Output the (X, Y) coordinate of the center of the cell containing the given text.  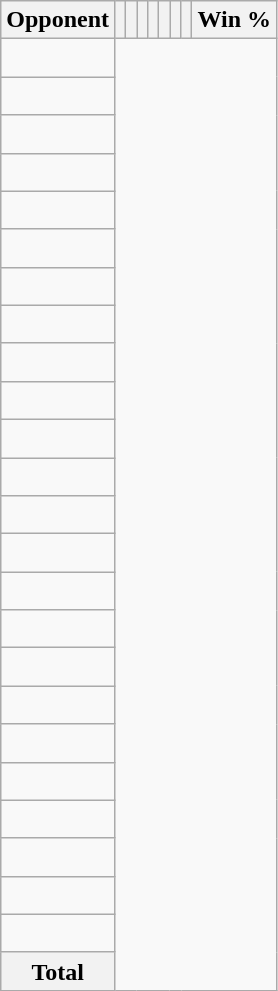
Win % (234, 20)
Total (58, 971)
Opponent (58, 20)
